Provide the (x, y) coordinate of the cell's center where the given text is located.  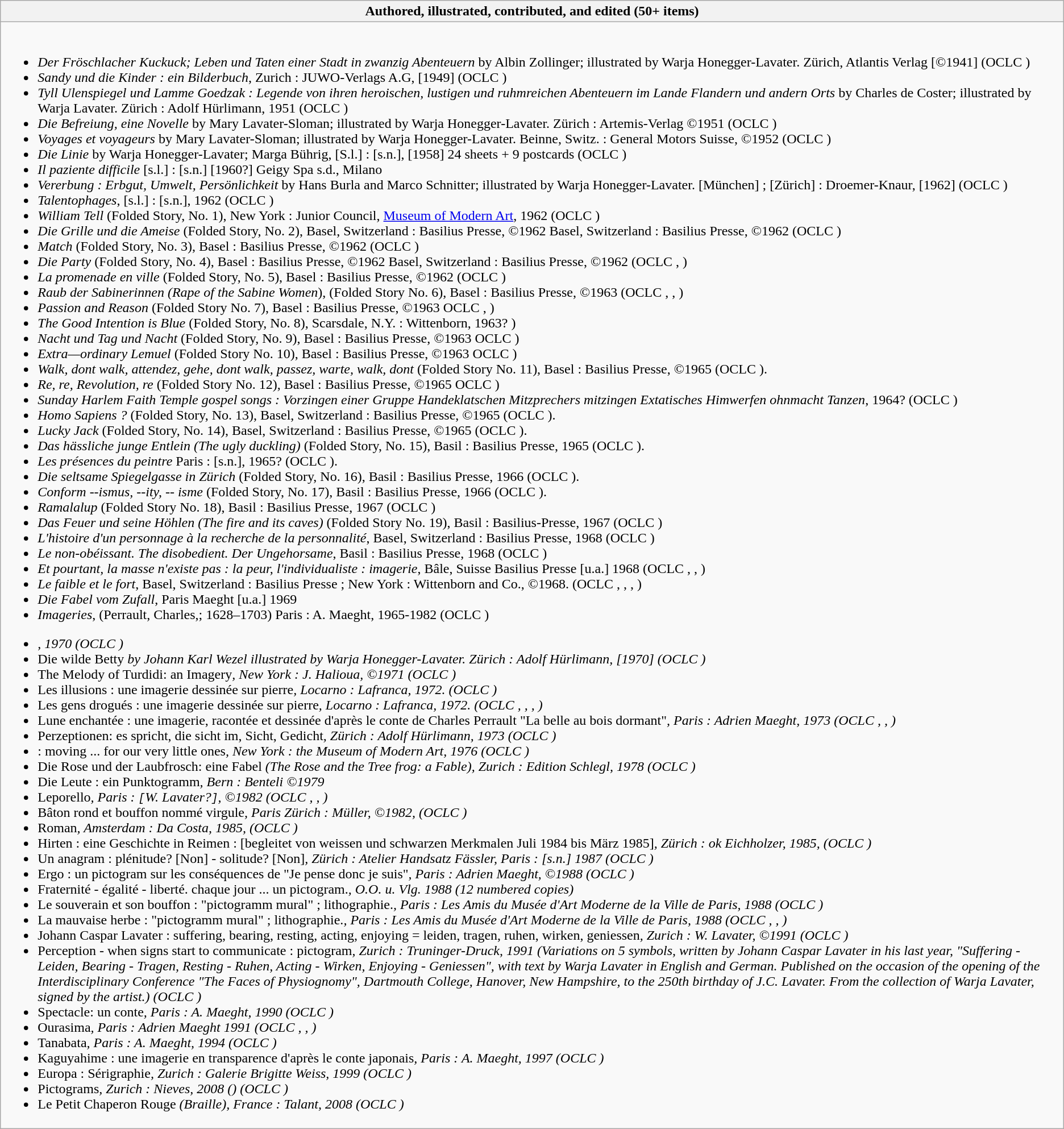
Authored, illustrated, contributed, and edited (50+ items) (532, 11)
